Output the [X, Y] coordinate of the center of the cell containing the given text.  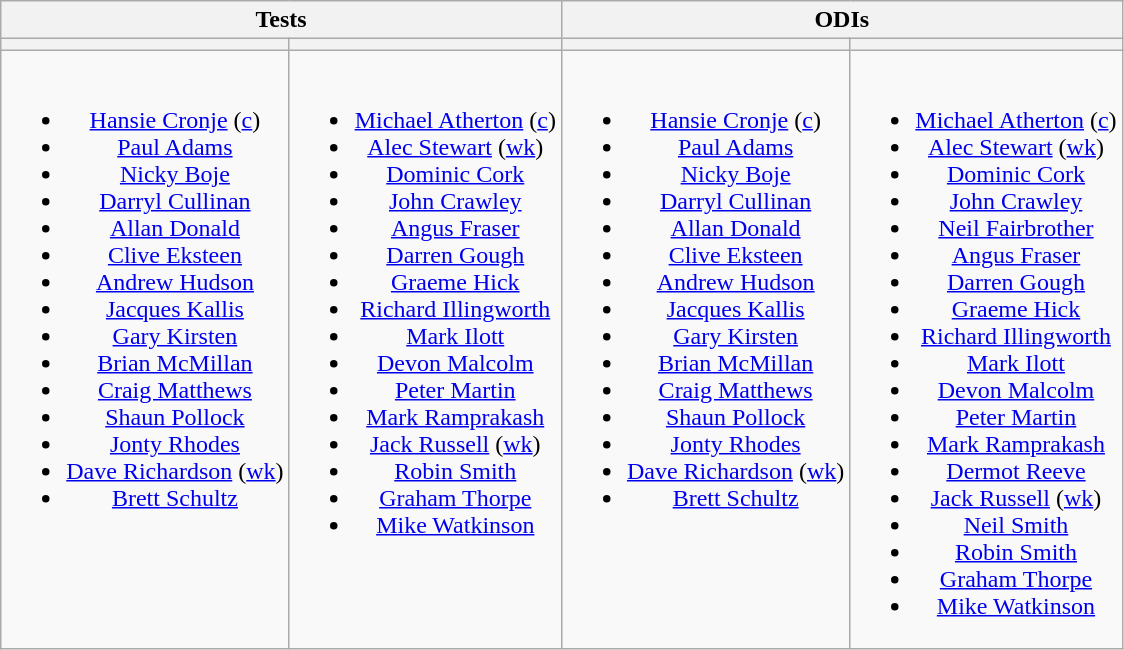
ODIs [842, 20]
Tests [282, 20]
